Extract the [X, Y] coordinate from the center of the cell holding the provided text.  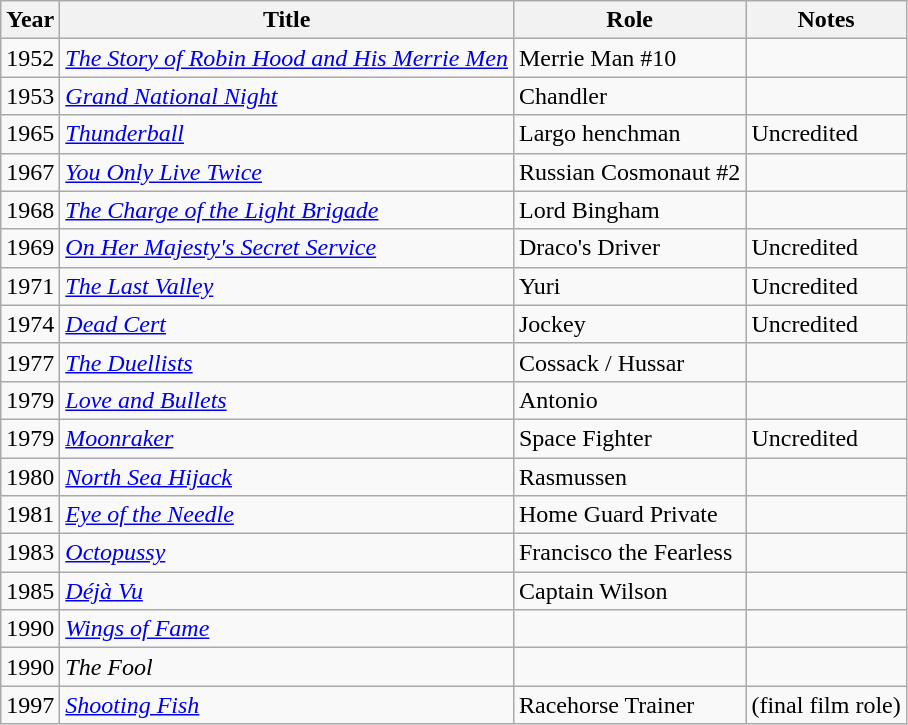
On Her Majesty's Secret Service [287, 248]
1981 [30, 515]
Dead Cert [287, 324]
1974 [30, 324]
Title [287, 20]
The Fool [287, 667]
1983 [30, 553]
Role [629, 20]
Yuri [629, 286]
1977 [30, 362]
Shooting Fish [287, 705]
Cossack / Hussar [629, 362]
Eye of the Needle [287, 515]
Déjà Vu [287, 591]
Russian Cosmonaut #2 [629, 172]
Wings of Fame [287, 629]
Merrie Man #10 [629, 58]
Draco's Driver [629, 248]
1952 [30, 58]
1980 [30, 477]
Jockey [629, 324]
(final film role) [826, 705]
Octopussy [287, 553]
1985 [30, 591]
1971 [30, 286]
Largo henchman [629, 134]
Grand National Night [287, 96]
The Duellists [287, 362]
Francisco the Fearless [629, 553]
Antonio [629, 400]
The Charge of the Light Brigade [287, 210]
Racehorse Trainer [629, 705]
1953 [30, 96]
1997 [30, 705]
Moonraker [287, 438]
You Only Live Twice [287, 172]
The Story of Robin Hood and His Merrie Men [287, 58]
Home Guard Private [629, 515]
Captain Wilson [629, 591]
1965 [30, 134]
Space Fighter [629, 438]
North Sea Hijack [287, 477]
Year [30, 20]
1968 [30, 210]
The Last Valley [287, 286]
1967 [30, 172]
Lord Bingham [629, 210]
Chandler [629, 96]
Rasmussen [629, 477]
Thunderball [287, 134]
Notes [826, 20]
1969 [30, 248]
Love and Bullets [287, 400]
